Determine the [x, y] coordinate at the center of the cell enclosing the given text.  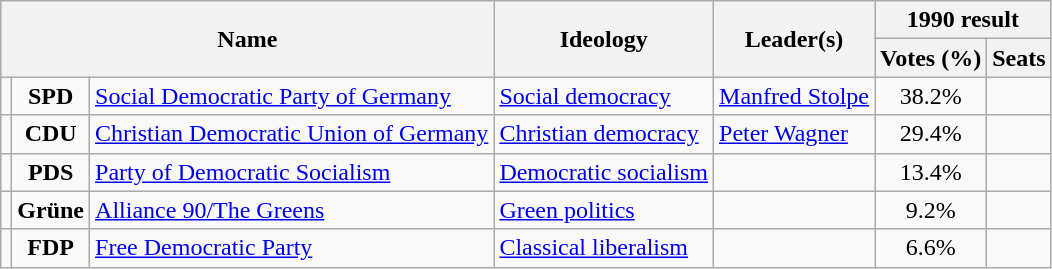
FDP [51, 248]
29.4% [931, 134]
Manfred Stolpe [794, 96]
SPD [51, 96]
Name [248, 39]
Free Democratic Party [292, 248]
CDU [51, 134]
PDS [51, 172]
Votes (%) [931, 58]
Ideology [604, 39]
Party of Democratic Socialism [292, 172]
Democratic socialism [604, 172]
6.6% [931, 248]
9.2% [931, 210]
Green politics [604, 210]
38.2% [931, 96]
13.4% [931, 172]
Alliance 90/The Greens [292, 210]
Grüne [51, 210]
1990 result [964, 20]
Christian democracy [604, 134]
Seats [1019, 58]
Christian Democratic Union of Germany [292, 134]
Leader(s) [794, 39]
Classical liberalism [604, 248]
Peter Wagner [794, 134]
Social democracy [604, 96]
Social Democratic Party of Germany [292, 96]
